Search for the cell housing the specified text and yield its [x, y] center coordinate. 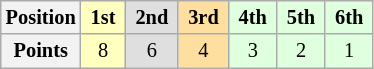
4 [203, 51]
1 [349, 51]
4th [253, 17]
6 [152, 51]
Points [41, 51]
3 [253, 51]
Position [41, 17]
5th [301, 17]
6th [349, 17]
1st [104, 17]
2nd [152, 17]
8 [104, 51]
3rd [203, 17]
2 [301, 51]
